Return the (X, Y) coordinate for the center point of the cell that contains the specified text.  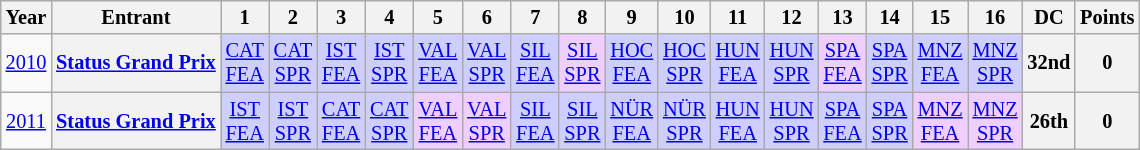
NÜRFEA (632, 121)
26th (1050, 121)
12 (792, 17)
15 (940, 17)
7 (535, 17)
HOCFEA (632, 63)
16 (996, 17)
13 (842, 17)
2010 (26, 63)
10 (684, 17)
6 (486, 17)
32nd (1050, 63)
HOCSPR (684, 63)
NÜRSPR (684, 121)
8 (582, 17)
3 (341, 17)
5 (438, 17)
14 (890, 17)
Entrant (136, 17)
11 (738, 17)
DC (1050, 17)
Points (1107, 17)
4 (389, 17)
2011 (26, 121)
1 (245, 17)
9 (632, 17)
2 (293, 17)
Year (26, 17)
